Pinpoint the cell where the given text exists, returning its [x, y] midpoint coordinate. 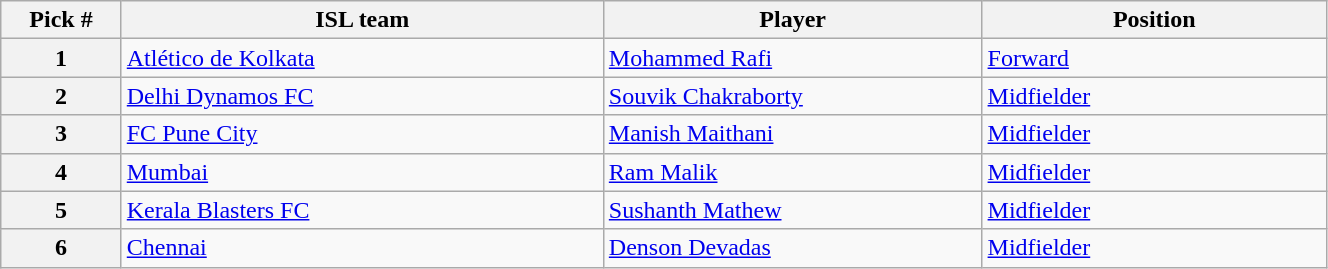
Ram Malik [792, 172]
Sushanth Mathew [792, 210]
Souvik Chakraborty [792, 96]
Delhi Dynamos FC [362, 96]
Kerala Blasters FC [362, 210]
Mumbai [362, 172]
5 [61, 210]
4 [61, 172]
ISL team [362, 20]
Pick # [61, 20]
FC Pune City [362, 134]
Manish Maithani [792, 134]
Atlético de Kolkata [362, 58]
3 [61, 134]
Position [1154, 20]
6 [61, 248]
Denson Devadas [792, 248]
Mohammed Rafi [792, 58]
Chennai [362, 248]
2 [61, 96]
1 [61, 58]
Player [792, 20]
Forward [1154, 58]
